Pinpoint the cell where the given text exists, returning its (x, y) midpoint coordinate. 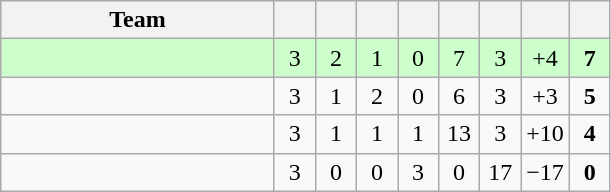
17 (500, 172)
5 (590, 96)
4 (590, 134)
Team (138, 20)
6 (460, 96)
+4 (546, 58)
−17 (546, 172)
+3 (546, 96)
+10 (546, 134)
13 (460, 134)
